Provide the (x, y) coordinate of the cell's center where the given text is located.  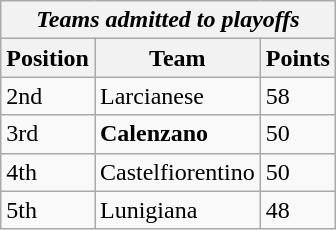
Larcianese (177, 96)
58 (298, 96)
Team (177, 58)
Castelfiorentino (177, 172)
Lunigiana (177, 210)
Calenzano (177, 134)
4th (48, 172)
Position (48, 58)
2nd (48, 96)
3rd (48, 134)
Teams admitted to playoffs (168, 20)
5th (48, 210)
48 (298, 210)
Points (298, 58)
